Find where the given text appears and provide that cell's center as (X, Y) coordinate. 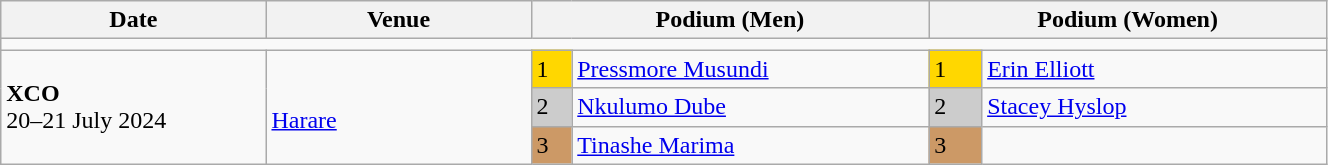
Date (134, 20)
Tinashe Marima (750, 145)
Podium (Women) (1128, 20)
XCO 20–21 July 2024 (134, 107)
Venue (398, 20)
Erin Elliott (1154, 69)
Nkulumo Dube (750, 107)
Pressmore Musundi (750, 69)
Stacey Hyslop (1154, 107)
Harare (398, 107)
Podium (Men) (730, 20)
